Scan for the cell matching the given text and deliver its (X, Y) coordinate at center. 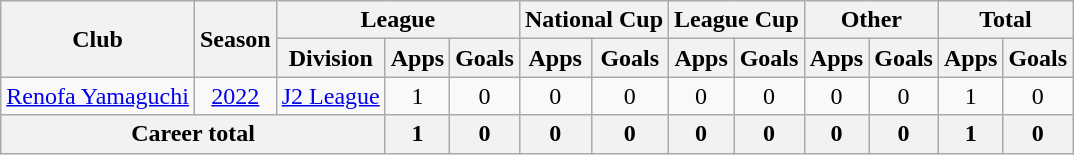
2022 (235, 96)
J2 League (330, 96)
League Cup (737, 20)
League (398, 20)
National Cup (594, 20)
Division (330, 58)
Other (871, 20)
Club (98, 39)
Season (235, 39)
Renofa Yamaguchi (98, 96)
Career total (193, 134)
Total (1005, 20)
